Find where the given text appears and provide that cell's center as [X, Y] coordinate. 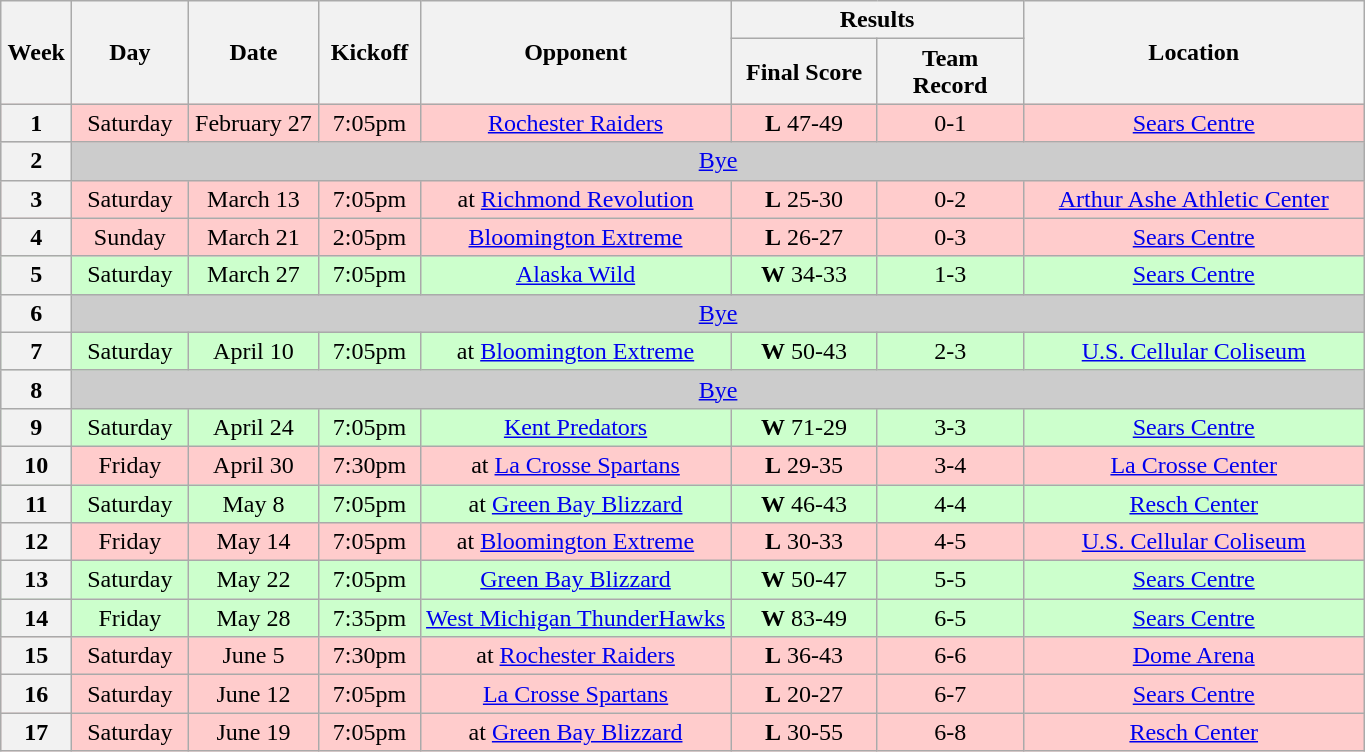
1-3 [950, 275]
Team Record [950, 72]
June 5 [254, 656]
5-5 [950, 580]
L 26-27 [804, 237]
Date [254, 52]
at Richmond Revolution [576, 199]
W 50-43 [804, 351]
L 47-49 [804, 123]
6-6 [950, 656]
May 8 [254, 503]
9 [36, 427]
Opponent [576, 52]
3-4 [950, 465]
3 [36, 199]
Week [36, 52]
L 25-30 [804, 199]
at La Crosse Spartans [576, 465]
7 [36, 351]
Rochester Raiders [576, 123]
W 34-33 [804, 275]
L 30-33 [804, 542]
W 50-47 [804, 580]
Final Score [804, 72]
May 22 [254, 580]
17 [36, 732]
May 14 [254, 542]
April 24 [254, 427]
Green Bay Blizzard [576, 580]
at Rochester Raiders [576, 656]
1 [36, 123]
0-1 [950, 123]
4 [36, 237]
14 [36, 618]
April 30 [254, 465]
Kickoff [370, 52]
Kent Predators [576, 427]
4-5 [950, 542]
10 [36, 465]
Dome Arena [1194, 656]
8 [36, 389]
16 [36, 694]
March 27 [254, 275]
June 12 [254, 694]
Arthur Ashe Athletic Center [1194, 199]
L 36-43 [804, 656]
La Crosse Spartans [576, 694]
7:35pm [370, 618]
2 [36, 161]
L 29-35 [804, 465]
March 21 [254, 237]
Results [877, 20]
6-5 [950, 618]
Day [130, 52]
La Crosse Center [1194, 465]
May 28 [254, 618]
12 [36, 542]
Bloomington Extreme [576, 237]
2:05pm [370, 237]
4-4 [950, 503]
April 10 [254, 351]
2-3 [950, 351]
6 [36, 313]
W 71-29 [804, 427]
Sunday [130, 237]
February 27 [254, 123]
0-3 [950, 237]
0-2 [950, 199]
West Michigan ThunderHawks [576, 618]
Location [1194, 52]
6-8 [950, 732]
L 20-27 [804, 694]
11 [36, 503]
W 46-43 [804, 503]
15 [36, 656]
L 30-55 [804, 732]
6-7 [950, 694]
5 [36, 275]
W 83-49 [804, 618]
13 [36, 580]
March 13 [254, 199]
3-3 [950, 427]
June 19 [254, 732]
Alaska Wild [576, 275]
